Scan for the cell matching the given text and deliver its (x, y) coordinate at center. 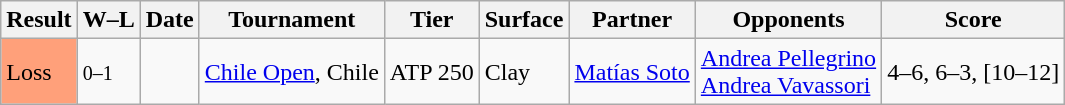
Andrea Pellegrino Andrea Vavassori (788, 72)
Result (39, 20)
Surface (524, 20)
Opponents (788, 20)
Loss (39, 72)
0–1 (108, 72)
ATP 250 (432, 72)
Date (170, 20)
Tier (432, 20)
4–6, 6–3, [10–12] (974, 72)
Partner (632, 20)
Score (974, 20)
W–L (108, 20)
Clay (524, 72)
Tournament (292, 20)
Chile Open, Chile (292, 72)
Matías Soto (632, 72)
